Scan for the cell matching the given text and deliver its [X, Y] coordinate at center. 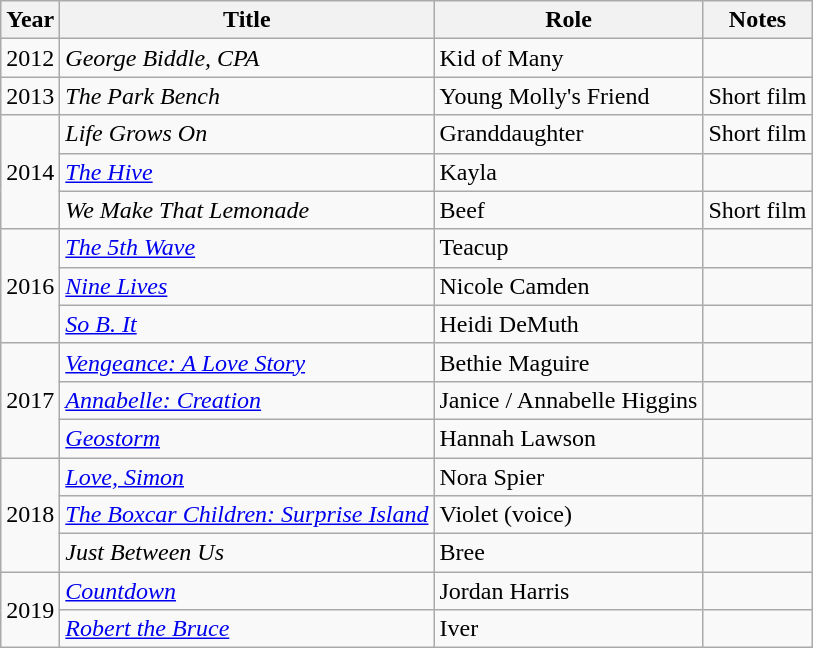
Title [247, 20]
Teacup [568, 248]
2014 [30, 172]
Life Grows On [247, 134]
Countdown [247, 591]
Hannah Lawson [568, 438]
The Park Bench [247, 96]
Jordan Harris [568, 591]
Nicole Camden [568, 286]
Notes [758, 20]
2018 [30, 515]
2013 [30, 96]
Love, Simon [247, 477]
So B. It [247, 324]
Violet (voice) [568, 515]
Bethie Maguire [568, 362]
Janice / Annabelle Higgins [568, 400]
Geostorm [247, 438]
The Boxcar Children: Surprise Island [247, 515]
Role [568, 20]
The Hive [247, 172]
Vengeance: A Love Story [247, 362]
Kayla [568, 172]
Beef [568, 210]
2012 [30, 58]
Year [30, 20]
Robert the Bruce [247, 629]
We Make That Lemonade [247, 210]
2016 [30, 286]
The 5th Wave [247, 248]
Annabelle: Creation [247, 400]
Just Between Us [247, 553]
Heidi DeMuth [568, 324]
2019 [30, 610]
Nora Spier [568, 477]
Bree [568, 553]
2017 [30, 400]
George Biddle, CPA [247, 58]
Nine Lives [247, 286]
Granddaughter [568, 134]
Kid of Many [568, 58]
Iver [568, 629]
Young Molly's Friend [568, 96]
